Determine the (x, y) coordinate at the center of the cell enclosing the given text.  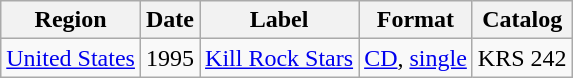
United States (71, 58)
Label (280, 20)
CD, single (416, 58)
Kill Rock Stars (280, 58)
Format (416, 20)
KRS 242 (522, 58)
Date (170, 20)
Region (71, 20)
Catalog (522, 20)
1995 (170, 58)
